Identify which cell holds the provided text, then report its [x, y] central coordinate. 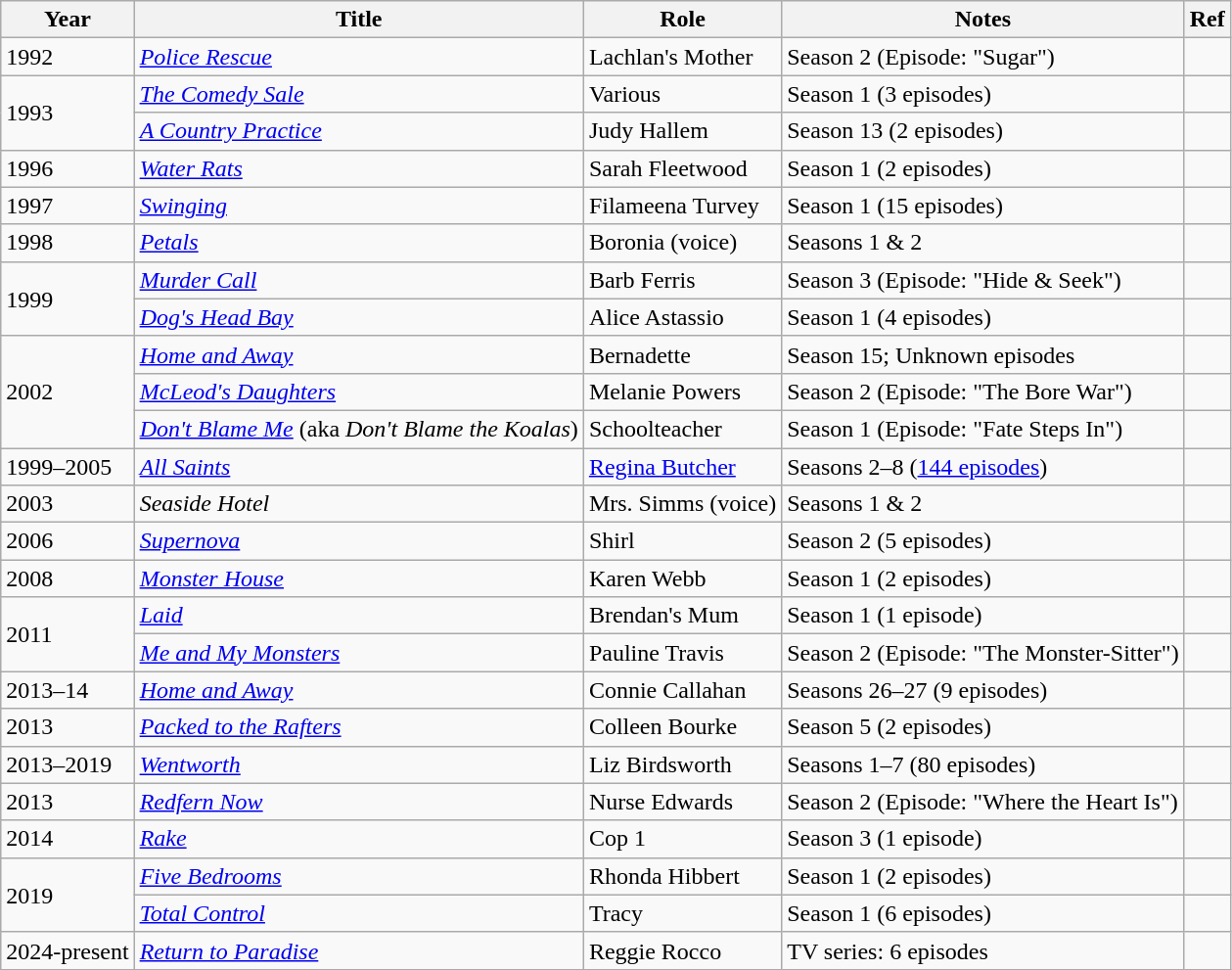
Police Rescue [358, 57]
Water Rats [358, 168]
1997 [68, 206]
Supernova [358, 541]
Seaside Hotel [358, 504]
2011 [68, 634]
Me and My Monsters [358, 653]
Seasons 2–8 (144 episodes) [982, 467]
Tracy [682, 913]
Sarah Fleetwood [682, 168]
Melanie Powers [682, 392]
Judy Hallem [682, 131]
Bernadette [682, 354]
Laid [358, 616]
Season 2 (Episode: "The Bore War") [982, 392]
Barb Ferris [682, 280]
Season 1 (Episode: "Fate Steps In") [982, 429]
1993 [68, 113]
Season 3 (1 episode) [982, 839]
Liz Birdsworth [682, 764]
Petals [358, 243]
Lachlan's Mother [682, 57]
Cop 1 [682, 839]
Season 1 (6 episodes) [982, 913]
2002 [68, 392]
Wentworth [358, 764]
Rhonda Hibbert [682, 876]
Mrs. Simms (voice) [682, 504]
Nurse Edwards [682, 802]
Pauline Travis [682, 653]
A Country Practice [358, 131]
Alice Astassio [682, 317]
Regina Butcher [682, 467]
Year [68, 20]
Packed to the Rafters [358, 727]
Ref [1208, 20]
Boronia (voice) [682, 243]
Title [358, 20]
Season 3 (Episode: "Hide & Seek") [982, 280]
Don't Blame Me (aka Don't Blame the Koalas) [358, 429]
2024-present [68, 950]
Colleen Bourke [682, 727]
Season 2 (Episode: "Where the Heart Is") [982, 802]
Five Bedrooms [358, 876]
Notes [982, 20]
Monster House [358, 578]
Season 1 (4 episodes) [982, 317]
2019 [68, 895]
2003 [68, 504]
Return to Paradise [358, 950]
Dog's Head Bay [358, 317]
Total Control [358, 913]
Season 2 (Episode: "Sugar") [982, 57]
McLeod's Daughters [358, 392]
Schoolteacher [682, 429]
1992 [68, 57]
Season 2 (Episode: "The Monster-Sitter") [982, 653]
Shirl [682, 541]
1999–2005 [68, 467]
Season 1 (3 episodes) [982, 94]
Connie Callahan [682, 690]
Various [682, 94]
Season 13 (2 episodes) [982, 131]
Seasons 26–27 (9 episodes) [982, 690]
Swinging [358, 206]
Redfern Now [358, 802]
Role [682, 20]
2008 [68, 578]
2013–2019 [68, 764]
Murder Call [358, 280]
Season 2 (5 episodes) [982, 541]
TV series: 6 episodes [982, 950]
Season 1 (1 episode) [982, 616]
Seasons 1–7 (80 episodes) [982, 764]
2013–14 [68, 690]
Karen Webb [682, 578]
2006 [68, 541]
1996 [68, 168]
Reggie Rocco [682, 950]
Season 15; Unknown episodes [982, 354]
Season 5 (2 episodes) [982, 727]
Brendan's Mum [682, 616]
The Comedy Sale [358, 94]
1999 [68, 299]
1998 [68, 243]
2014 [68, 839]
Filameena Turvey [682, 206]
Season 1 (15 episodes) [982, 206]
All Saints [358, 467]
Rake [358, 839]
